Scan for the cell matching the given text and deliver its [x, y] coordinate at center. 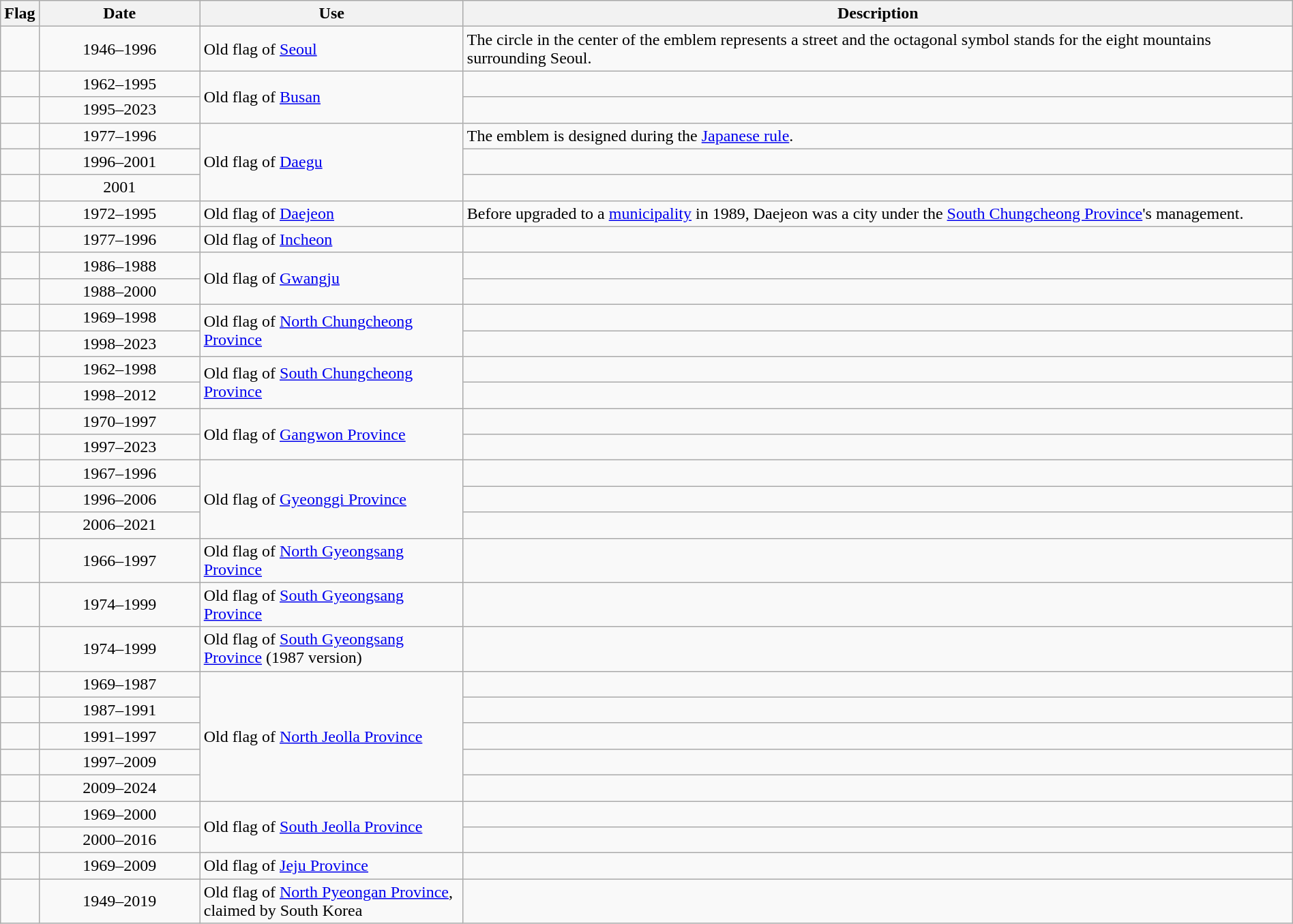
Old flag of South Jeolla Province [331, 826]
Old flag of Jeju Province [331, 866]
The circle in the center of the emblem represents a street and the octagonal symbol stands for the eight mountains surrounding Seoul. [878, 49]
1946–1996 [119, 49]
1969–2000 [119, 814]
1998–2023 [119, 343]
1987–1991 [119, 710]
2000–2016 [119, 840]
Old flag of North Gyeongsang Province [331, 561]
Description [878, 14]
The emblem is designed during the Japanese rule. [878, 136]
Old flag of Gwangju [331, 278]
1991–1997 [119, 736]
Old flag of South Chungcheong Province [331, 383]
Old flag of Incheon [331, 239]
Old flag of Busan [331, 97]
1962–1995 [119, 84]
2009–2024 [119, 788]
Date [119, 14]
Old flag of Gyeonggi Province [331, 499]
1996–2006 [119, 499]
1997–2023 [119, 447]
Old flag of North Pyeongan Province, claimed by South Korea [331, 901]
1988–2000 [119, 291]
1972–1995 [119, 213]
Old flag of Daegu [331, 162]
Flag [20, 14]
1969–2009 [119, 866]
1962–1998 [119, 370]
1995–2023 [119, 110]
Old flag of North Chungcheong Province [331, 330]
1967–1996 [119, 473]
1996–2001 [119, 162]
1998–2012 [119, 396]
1970–1997 [119, 421]
2006–2021 [119, 525]
1969–1987 [119, 684]
Before upgraded to a municipality in 1989, Daejeon was a city under the South Chungcheong Province's management. [878, 213]
1969–1998 [119, 317]
1966–1997 [119, 561]
Use [331, 14]
1997–2009 [119, 762]
Old flag of North Jeolla Province [331, 736]
2001 [119, 188]
1949–2019 [119, 901]
Old flag of South Gyeongsang Province [331, 604]
1986–1988 [119, 265]
Old flag of South Gyeongsang Province (1987 version) [331, 649]
Old flag of Seoul [331, 49]
Old flag of Daejeon [331, 213]
Old flag of Gangwon Province [331, 434]
